Capture the cell that displays the provided text and extract its [X, Y] central coordinate. 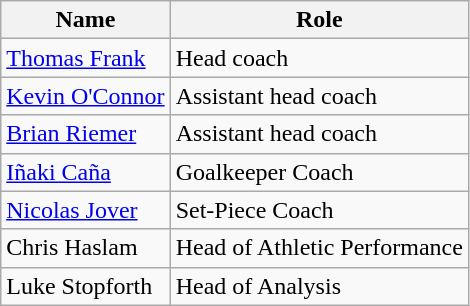
Nicolas Jover [86, 210]
Iñaki Caña [86, 172]
Chris Haslam [86, 248]
Luke Stopforth [86, 286]
Set-Piece Coach [319, 210]
Name [86, 20]
Head of Athletic Performance [319, 248]
Brian Riemer [86, 134]
Head coach [319, 58]
Kevin O'Connor [86, 96]
Role [319, 20]
Head of Analysis [319, 286]
Goalkeeper Coach [319, 172]
Thomas Frank [86, 58]
